From the cell containing the given text, extract its center point as (x, y) coordinate. 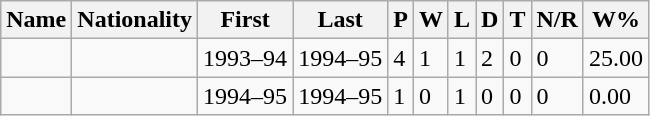
Nationality (135, 20)
25.00 (616, 58)
First (246, 20)
P (401, 20)
D (490, 20)
2 (490, 58)
W (430, 20)
L (462, 20)
0.00 (616, 96)
N/R (557, 20)
W% (616, 20)
1993–94 (246, 58)
4 (401, 58)
Name (36, 20)
Last (340, 20)
T (518, 20)
